Capture the cell that displays the provided text and extract its (x, y) central coordinate. 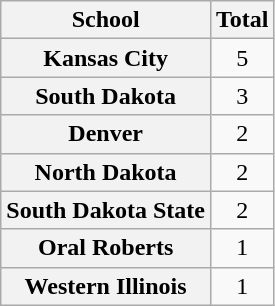
3 (243, 96)
Denver (106, 134)
North Dakota (106, 172)
Kansas City (106, 58)
5 (243, 58)
Oral Roberts (106, 248)
Total (243, 20)
Western Illinois (106, 286)
School (106, 20)
South Dakota (106, 96)
South Dakota State (106, 210)
